Return the [x, y] coordinate for the center point of the cell that contains the specified text.  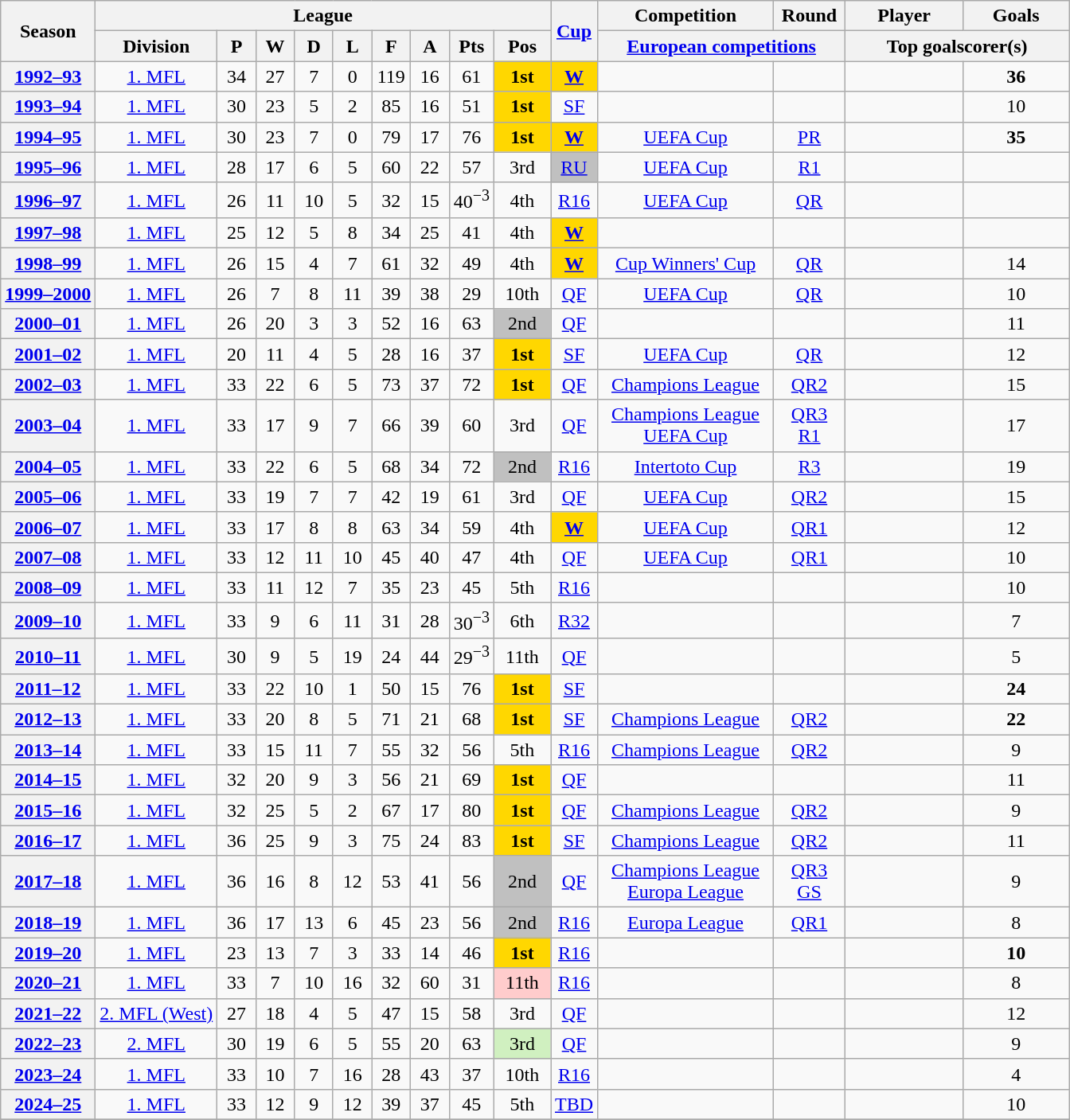
2005–06 [48, 497]
85 [392, 107]
2010–11 [48, 656]
2019–20 [48, 953]
43 [430, 1074]
2008–09 [48, 587]
38 [430, 294]
67 [392, 810]
1998–99 [48, 263]
QR3 R1 [809, 425]
Pos [522, 46]
A [430, 46]
1997–98 [48, 233]
73 [392, 384]
51 [471, 107]
1999–2000 [48, 294]
79 [392, 137]
119 [392, 76]
2014–15 [48, 780]
59 [471, 527]
2009–10 [48, 621]
1994–95 [48, 137]
75 [392, 841]
2018–19 [48, 923]
2013–14 [48, 750]
European competitions [721, 46]
PR [809, 137]
44 [430, 656]
Top goalscorer(s) [957, 46]
2011–12 [48, 689]
League [323, 16]
69 [471, 780]
18 [275, 1013]
Pts [471, 46]
58 [471, 1013]
2006–07 [48, 527]
Division [156, 46]
Intertoto Cup [686, 466]
Europa League [686, 923]
Player [904, 16]
50 [392, 689]
1992–93 [48, 76]
Round [809, 16]
P [237, 46]
Cup Winners' Cup [686, 263]
71 [392, 720]
Champions League UEFA Cup [686, 425]
2012–13 [48, 720]
Competition [686, 16]
2020–21 [48, 983]
2001–02 [48, 354]
80 [471, 810]
R3 [809, 466]
42 [392, 497]
2024–25 [48, 1104]
83 [471, 841]
49 [471, 263]
TBD [575, 1104]
2004–05 [48, 466]
66 [392, 425]
D [314, 46]
Champions League Europa League [686, 882]
2017–18 [48, 882]
40−3 [471, 201]
L [352, 46]
R1 [809, 167]
R32 [575, 621]
2002–03 [48, 384]
QR3 GS [809, 882]
Season [48, 31]
1995–96 [48, 167]
6th [522, 621]
57 [471, 167]
1 [352, 689]
53 [392, 882]
29 [471, 294]
2. MFL (West) [156, 1013]
2000–01 [48, 324]
46 [471, 953]
2023–24 [48, 1074]
2. MFL [156, 1044]
Goals [1016, 16]
2021–22 [48, 1013]
F [392, 46]
2003–04 [48, 425]
2022–23 [48, 1044]
30−3 [471, 621]
1996–97 [48, 201]
2016–17 [48, 841]
1993–94 [48, 107]
2015–16 [48, 810]
2007–08 [48, 557]
52 [392, 324]
Cup [575, 31]
40 [430, 557]
29−3 [471, 656]
RU [575, 167]
